Determine the (X, Y) coordinate at the center of the cell enclosing the given text.  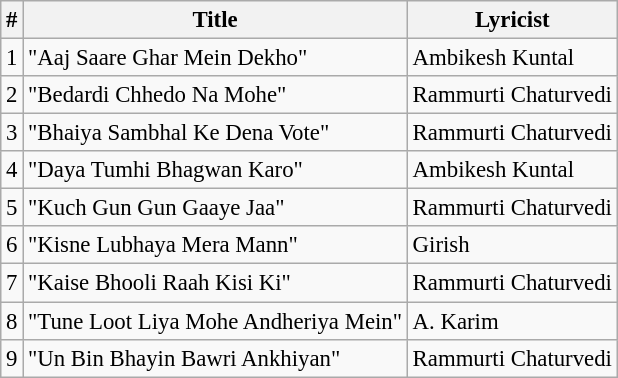
"Tune Loot Liya Mohe Andheriya Mein" (216, 321)
Girish (512, 245)
5 (12, 208)
6 (12, 245)
"Bedardi Chhedo Na Mohe" (216, 95)
7 (12, 283)
4 (12, 170)
"Kisne Lubhaya Mera Mann" (216, 245)
A. Karim (512, 321)
3 (12, 133)
"Bhaiya Sambhal Ke Dena Vote" (216, 133)
"Kuch Gun Gun Gaaye Jaa" (216, 208)
9 (12, 358)
Lyricist (512, 20)
"Un Bin Bhayin Bawri Ankhiyan" (216, 358)
Title (216, 20)
2 (12, 95)
# (12, 20)
1 (12, 58)
8 (12, 321)
"Daya Tumhi Bhagwan Karo" (216, 170)
"Kaise Bhooli Raah Kisi Ki" (216, 283)
"Aaj Saare Ghar Mein Dekho" (216, 58)
